For the text-containing cell, return its midpoint in (x, y) coordinate format. 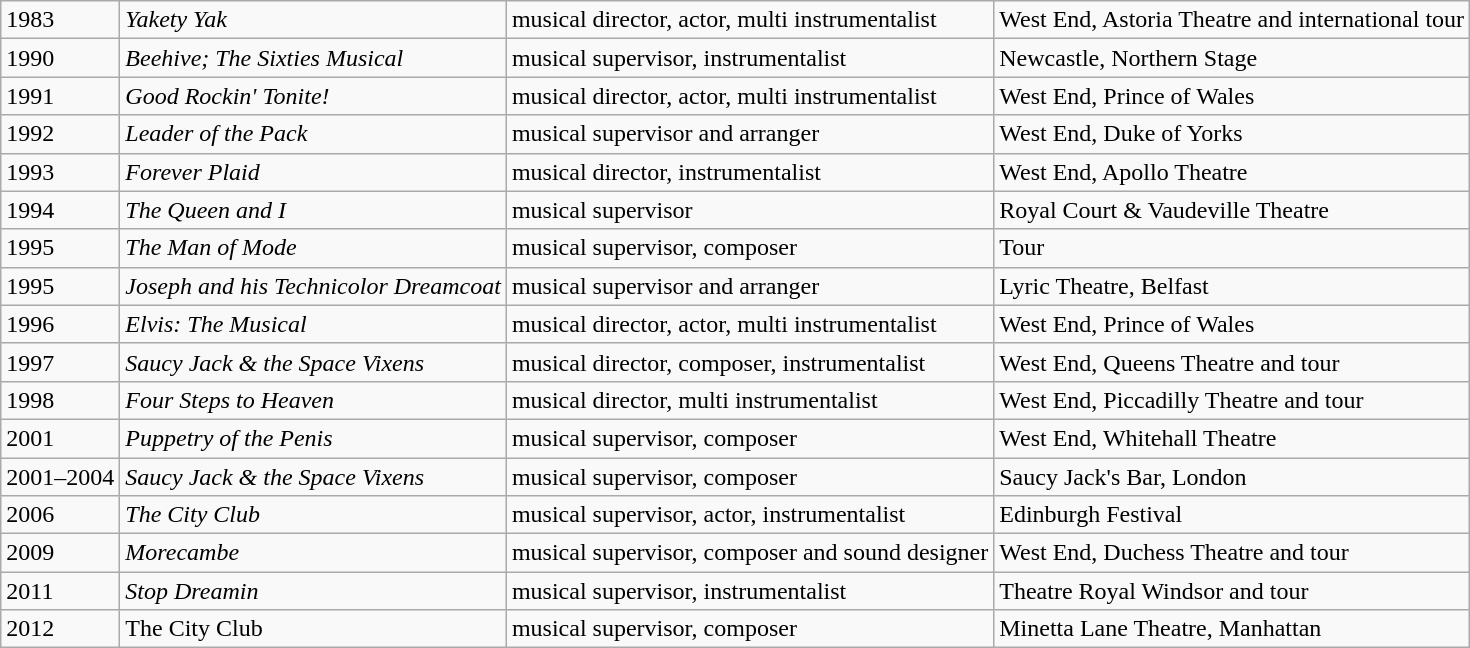
Good Rockin' Tonite! (314, 96)
Four Steps to Heaven (314, 400)
1983 (60, 20)
Leader of the Pack (314, 134)
Joseph and his Technicolor Dreamcoat (314, 286)
1997 (60, 362)
West End, Duke of Yorks (1232, 134)
Edinburgh Festival (1232, 515)
musical director, composer, instrumentalist (750, 362)
musical supervisor (750, 210)
2009 (60, 553)
Saucy Jack's Bar, London (1232, 477)
West End, Apollo Theatre (1232, 172)
musical director, multi instrumentalist (750, 400)
Stop Dreamin (314, 591)
1991 (60, 96)
West End, Queens Theatre and tour (1232, 362)
1998 (60, 400)
The Man of Mode (314, 248)
The Queen and I (314, 210)
West End, Astoria Theatre and international tour (1232, 20)
Theatre Royal Windsor and tour (1232, 591)
1994 (60, 210)
1996 (60, 324)
2001 (60, 438)
musical supervisor, composer and sound designer (750, 553)
West End, Piccadilly Theatre and tour (1232, 400)
2001–2004 (60, 477)
Puppetry of the Penis (314, 438)
Royal Court & Vaudeville Theatre (1232, 210)
musical supervisor, actor, instrumentalist (750, 515)
Morecambe (314, 553)
1992 (60, 134)
2006 (60, 515)
2012 (60, 629)
Tour (1232, 248)
Elvis: The Musical (314, 324)
Lyric Theatre, Belfast (1232, 286)
West End, Duchess Theatre and tour (1232, 553)
Newcastle, Northern Stage (1232, 58)
Yakety Yak (314, 20)
1993 (60, 172)
Minetta Lane Theatre, Manhattan (1232, 629)
Beehive; The Sixties Musical (314, 58)
Forever Plaid (314, 172)
2011 (60, 591)
1990 (60, 58)
West End, Whitehall Theatre (1232, 438)
musical director, instrumentalist (750, 172)
